Extract the (x, y) coordinate from the center of the cell holding the provided text.  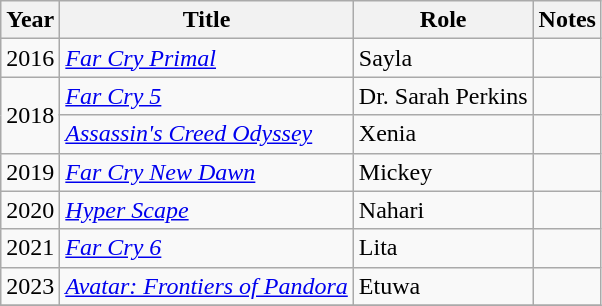
Far Cry Primal (207, 58)
2016 (30, 58)
2023 (30, 286)
Mickey (443, 172)
Nahari (443, 210)
Avatar: Frontiers of Pandora (207, 286)
Notes (567, 20)
2020 (30, 210)
Far Cry 6 (207, 248)
Xenia (443, 134)
Far Cry New Dawn (207, 172)
Hyper Scape (207, 210)
2018 (30, 115)
Assassin's Creed Odyssey (207, 134)
Year (30, 20)
Dr. Sarah Perkins (443, 96)
Role (443, 20)
Far Cry 5 (207, 96)
Sayla (443, 58)
Lita (443, 248)
Etuwa (443, 286)
Title (207, 20)
2021 (30, 248)
2019 (30, 172)
